Detect which cell encompasses the target text, then output its [x, y] center coordinate. 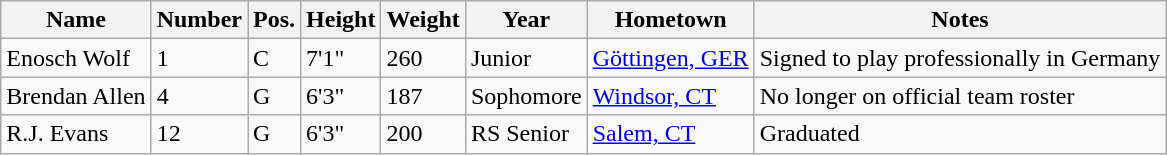
Signed to play professionally in Germany [960, 58]
Number [199, 20]
Name [76, 20]
Hometown [670, 20]
Height [341, 20]
C [274, 58]
Junior [526, 58]
Brendan Allen [76, 96]
Pos. [274, 20]
Göttingen, GER [670, 58]
Notes [960, 20]
Year [526, 20]
No longer on official team roster [960, 96]
RS Senior [526, 134]
7'1" [341, 58]
Sophomore [526, 96]
1 [199, 58]
12 [199, 134]
260 [423, 58]
R.J. Evans [76, 134]
Salem, CT [670, 134]
187 [423, 96]
Graduated [960, 134]
Windsor, CT [670, 96]
Weight [423, 20]
200 [423, 134]
4 [199, 96]
Enosch Wolf [76, 58]
